Return the (x, y) coordinate for the center point of the cell that contains the specified text.  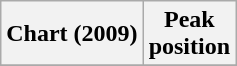
Peakposition (189, 34)
Chart (2009) (72, 34)
